Return the (x, y) coordinate for the center point of the cell that contains the specified text.  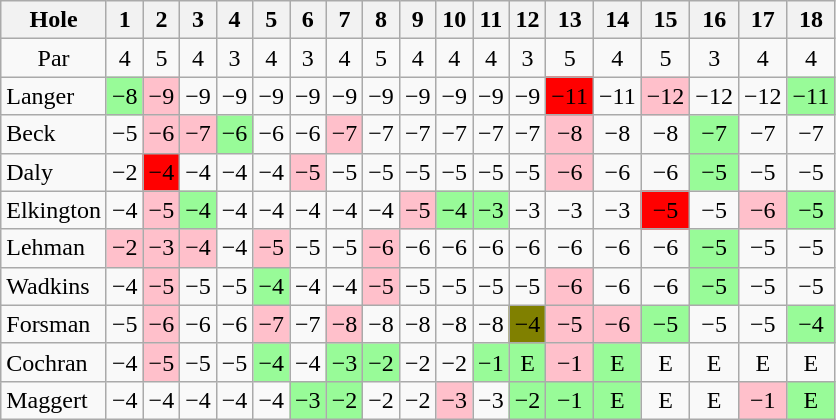
Par (54, 58)
Wadkins (54, 286)
7 (344, 20)
15 (666, 20)
11 (492, 20)
Elkington (54, 210)
6 (308, 20)
10 (454, 20)
Cochran (54, 362)
17 (762, 20)
12 (528, 20)
Maggert (54, 400)
8 (382, 20)
14 (618, 20)
2 (162, 20)
Daly (54, 172)
1 (124, 20)
Lehman (54, 248)
Beck (54, 134)
18 (811, 20)
Forsman (54, 324)
Hole (54, 20)
9 (418, 20)
13 (570, 20)
Langer (54, 96)
16 (714, 20)
